Return [X, Y] of the center of cell containing provided text 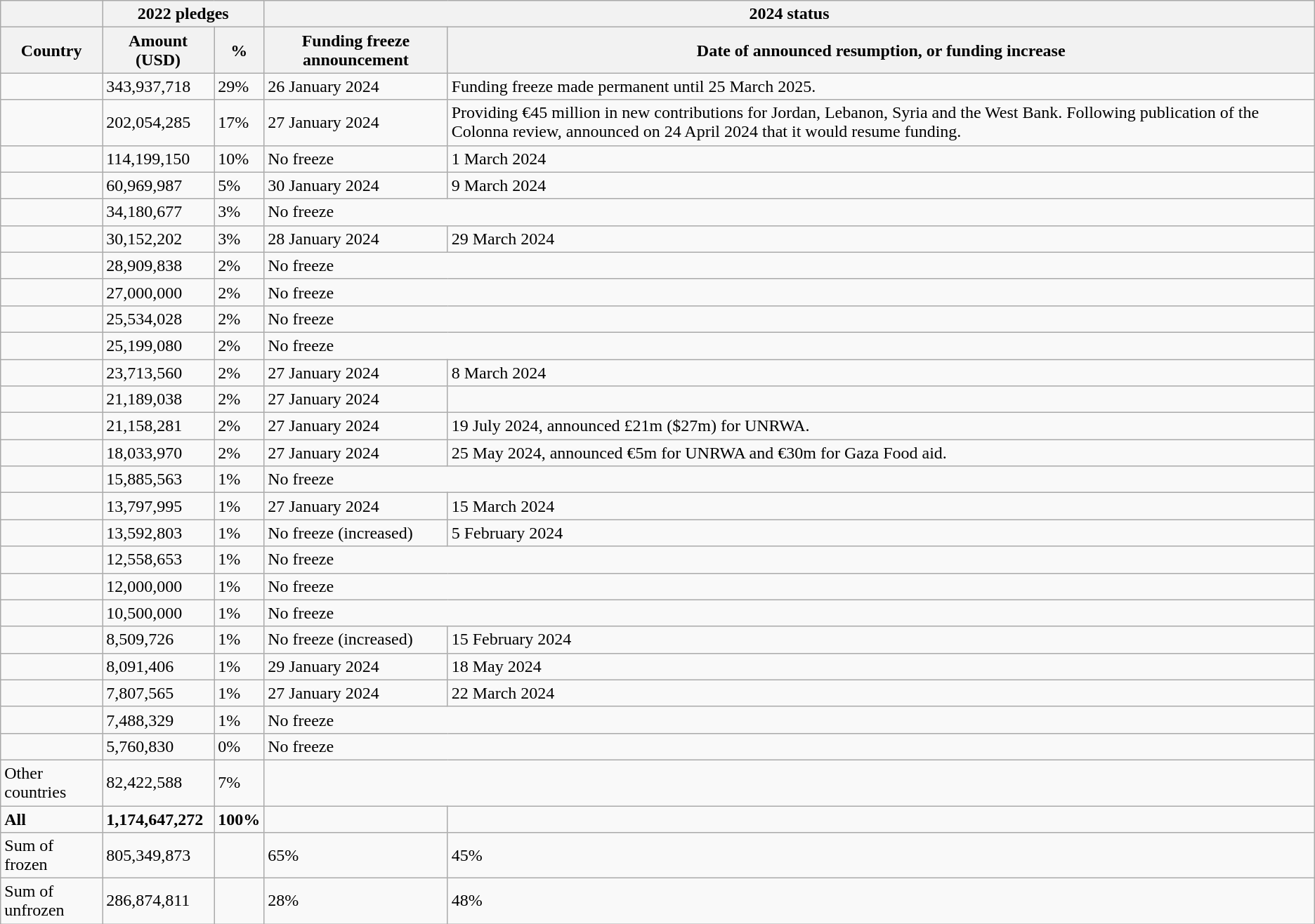
28 January 2024 [355, 239]
26 January 2024 [355, 86]
60,969,987 [159, 185]
Funding freeze made permanent until 25 March 2025. [881, 86]
Amount (USD) [159, 51]
Funding freeze announcement [355, 51]
114,199,150 [159, 159]
1 March 2024 [881, 159]
27,000,000 [159, 292]
17% [239, 122]
10% [239, 159]
23,713,560 [159, 373]
25 May 2024, announced €5m for UNRWA and €30m for Gaza Food aid. [881, 453]
2022 pledges [183, 14]
65% [355, 855]
343,937,718 [159, 86]
12,000,000 [159, 586]
805,349,873 [159, 855]
Sum of frozen [52, 855]
13,592,803 [159, 533]
28,909,838 [159, 265]
10,500,000 [159, 613]
21,158,281 [159, 426]
8,509,726 [159, 640]
13,797,995 [159, 506]
All [52, 819]
18 May 2024 [881, 666]
9 March 2024 [881, 185]
48% [881, 902]
25,199,080 [159, 345]
21,189,038 [159, 400]
12,558,653 [159, 560]
28% [355, 902]
82,422,588 [159, 782]
5,760,830 [159, 746]
15,885,563 [159, 480]
2024 status [790, 14]
5% [239, 185]
1,174,647,272 [159, 819]
7% [239, 782]
% [239, 51]
30,152,202 [159, 239]
45% [881, 855]
7,488,329 [159, 720]
15 February 2024 [881, 640]
30 January 2024 [355, 185]
29 March 2024 [881, 239]
19 July 2024, announced £21m ($27m) for UNRWA. [881, 426]
18,033,970 [159, 453]
0% [239, 746]
8 March 2024 [881, 373]
29 January 2024 [355, 666]
22 March 2024 [881, 693]
25,534,028 [159, 319]
Sum of unfrozen [52, 902]
29% [239, 86]
Country [52, 51]
Other countries [52, 782]
100% [239, 819]
286,874,811 [159, 902]
15 March 2024 [881, 506]
8,091,406 [159, 666]
202,054,285 [159, 122]
Date of announced resumption, or funding increase [881, 51]
34,180,677 [159, 212]
7,807,565 [159, 693]
5 February 2024 [881, 533]
